Determine the [X, Y] coordinate at the center of the cell enclosing the given text.  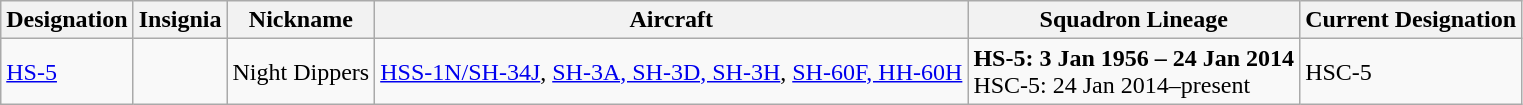
Aircraft [672, 20]
Designation [67, 20]
Insignia [180, 20]
Squadron Lineage [1134, 20]
HSC-5 [1411, 72]
HS-5 [67, 72]
HS-5: 3 Jan 1956 – 24 Jan 2014HSC-5: 24 Jan 2014–present [1134, 72]
Nickname [301, 20]
Current Designation [1411, 20]
HSS-1N/SH-34J, SH-3A, SH-3D, SH-3H, SH-60F, HH-60H [672, 72]
Night Dippers [301, 72]
